Output the [x, y] coordinate of the center of the cell containing the given text.  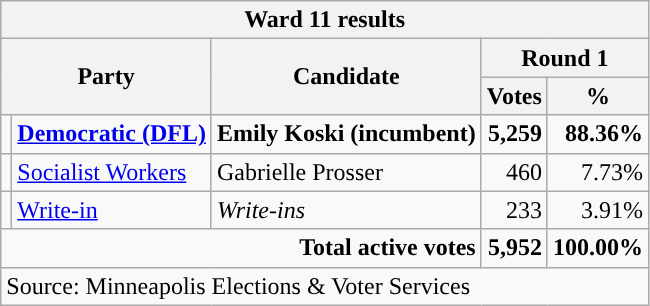
88.36% [598, 134]
Write-in [112, 210]
Votes [514, 96]
460 [514, 172]
Democratic (DFL) [112, 134]
Emily Koski (incumbent) [346, 134]
Party [106, 77]
Socialist Workers [112, 172]
7.73% [598, 172]
Candidate [346, 77]
% [598, 96]
5,259 [514, 134]
3.91% [598, 210]
Gabrielle Prosser [346, 172]
Ward 11 results [325, 20]
Write-ins [346, 210]
Round 1 [564, 58]
5,952 [514, 248]
Total active votes [241, 248]
233 [514, 210]
100.00% [598, 248]
Source: Minneapolis Elections & Voter Services [325, 286]
